Capture the cell that displays the provided text and extract its (x, y) central coordinate. 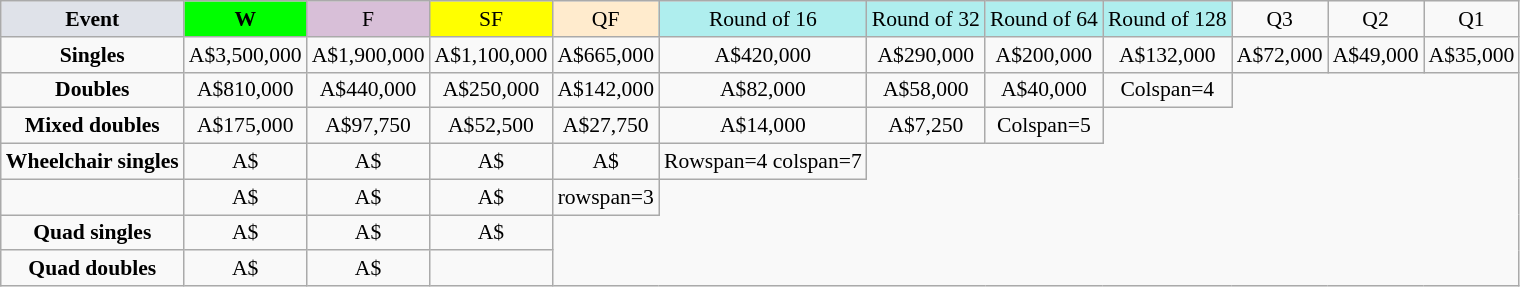
A$1,900,000 (368, 55)
A$58,000 (926, 90)
A$40,000 (1044, 90)
Mixed doubles (92, 126)
W (246, 19)
Round of 64 (1044, 19)
A$665,000 (606, 55)
A$810,000 (246, 90)
A$1,100,000 (490, 55)
A$132,000 (1168, 55)
A$97,750 (368, 126)
Q3 (1280, 19)
SF (490, 19)
F (368, 19)
Wheelchair singles (92, 162)
A$27,750 (606, 126)
A$175,000 (246, 126)
Colspan=4 (1168, 90)
Round of 16 (763, 19)
A$72,000 (1280, 55)
Rowspan=4 colspan=7 (763, 162)
Quad singles (92, 233)
Doubles (92, 90)
A$290,000 (926, 55)
Singles (92, 55)
A$250,000 (490, 90)
A$35,000 (1472, 55)
Q2 (1376, 19)
A$440,000 (368, 90)
A$52,500 (490, 126)
Quad doubles (92, 269)
A$7,250 (926, 126)
Round of 128 (1168, 19)
rowspan=3 (606, 197)
A$420,000 (763, 55)
Round of 32 (926, 19)
Colspan=5 (1044, 126)
A$3,500,000 (246, 55)
Event (92, 19)
A$200,000 (1044, 55)
Q1 (1472, 19)
A$14,000 (763, 126)
QF (606, 19)
A$49,000 (1376, 55)
A$82,000 (763, 90)
A$142,000 (606, 90)
